Return the [X, Y] coordinate for the center point of the cell that contains the specified text.  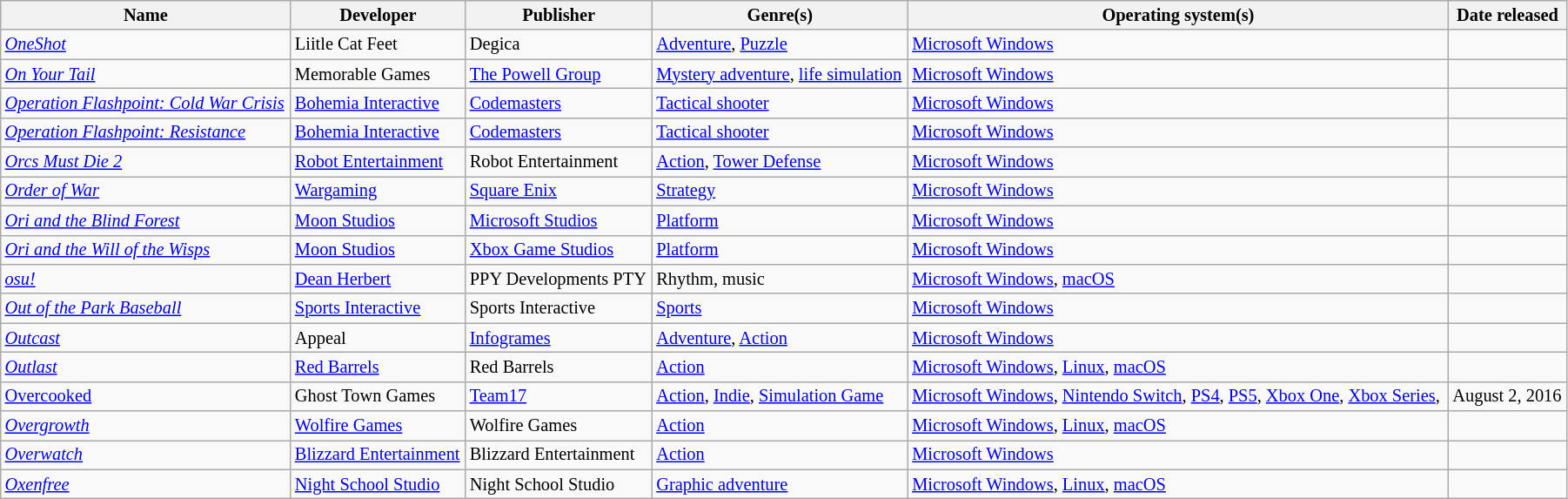
Date released [1507, 15]
Order of War [146, 191]
Dean Herbert [378, 279]
Ori and the Blind Forest [146, 220]
Oxenfree [146, 484]
Overcooked [146, 396]
Adventure, Action [780, 338]
Outcast [146, 338]
Wargaming [378, 191]
PPY Developments PTY [559, 279]
Developer [378, 15]
Microsoft Studios [559, 220]
August 2, 2016 [1507, 396]
On Your Tail [146, 74]
Appeal [378, 338]
Strategy [780, 191]
Name [146, 15]
Sports [780, 308]
Infogrames [559, 338]
Graphic adventure [780, 484]
Mystery adventure, life simulation [780, 74]
Adventure, Puzzle [780, 44]
Rhythm, music [780, 279]
Outlast [146, 367]
Overgrowth [146, 426]
Out of the Park Baseball [146, 308]
Action, Indie, Simulation Game [780, 396]
Ori and the Will of the Wisps [146, 250]
osu! [146, 279]
Operation Flashpoint: Cold War Crisis [146, 103]
Operation Flashpoint: Resistance [146, 132]
Action, Tower Defense [780, 162]
Liitle Cat Feet [378, 44]
Microsoft Windows, macOS [1178, 279]
Square Enix [559, 191]
Degica [559, 44]
Genre(s) [780, 15]
Ghost Town Games [378, 396]
Orcs Must Die 2 [146, 162]
Memorable Games [378, 74]
OneShot [146, 44]
Team17 [559, 396]
Xbox Game Studios [559, 250]
Microsoft Windows, Nintendo Switch, PS4, PS5, Xbox One, Xbox Series, [1178, 396]
Operating system(s) [1178, 15]
The Powell Group [559, 74]
Publisher [559, 15]
Overwatch [146, 455]
